For the text-containing cell, return its midpoint in (x, y) coordinate format. 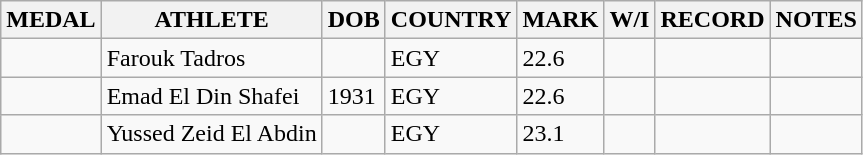
Emad El Din Shafei (212, 96)
Yussed Zeid El Abdin (212, 134)
MEDAL (51, 20)
W/I (630, 20)
23.1 (560, 134)
1931 (354, 96)
MARK (560, 20)
ATHLETE (212, 20)
DOB (354, 20)
COUNTRY (451, 20)
NOTES (816, 20)
RECORD (712, 20)
Farouk Tadros (212, 58)
